Extract the (x, y) coordinate from the center of the cell holding the provided text.  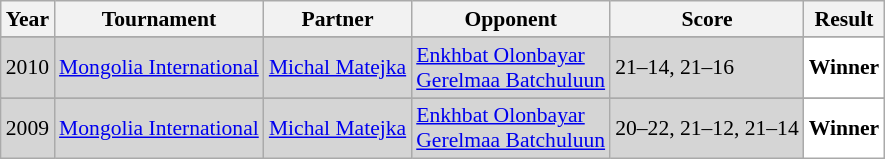
Score (707, 19)
Opponent (510, 19)
Year (28, 19)
Result (844, 19)
2009 (28, 128)
Tournament (159, 19)
2010 (28, 68)
Partner (338, 19)
21–14, 21–16 (707, 68)
20–22, 21–12, 21–14 (707, 128)
